Provide the [x, y] coordinate of the cell's center where the given text is located.  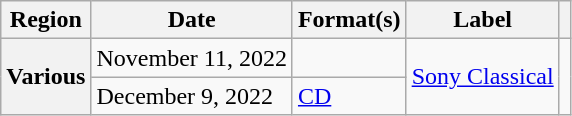
Various [46, 77]
December 9, 2022 [192, 96]
Region [46, 20]
November 11, 2022 [192, 58]
Format(s) [349, 20]
CD [349, 96]
Date [192, 20]
Label [482, 20]
Sony Classical [482, 77]
